Output the (X, Y) coordinate of the center of the cell containing the given text.  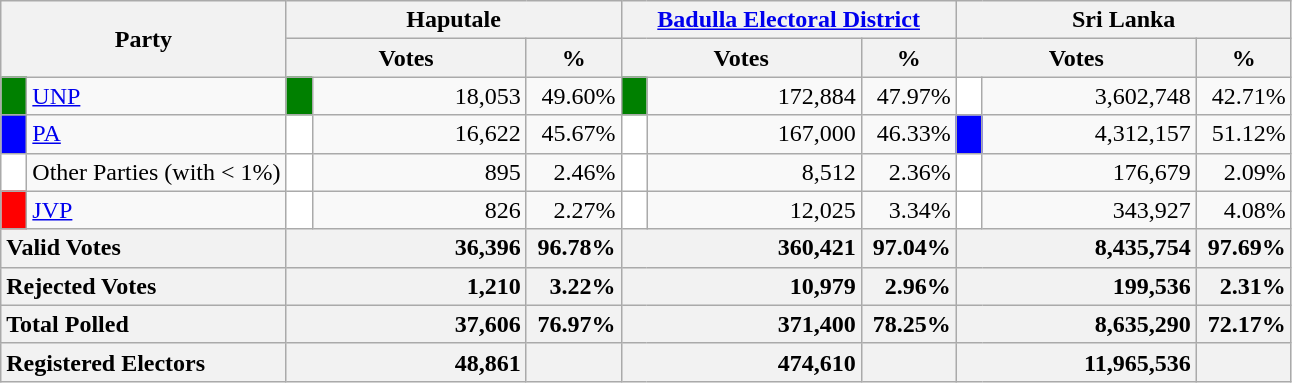
343,927 (1089, 210)
PA (156, 134)
Party (144, 39)
3.22% (574, 286)
11,965,536 (1076, 362)
2.36% (908, 172)
Sri Lanka (1124, 20)
96.78% (574, 248)
16,622 (419, 134)
12,025 (754, 210)
97.69% (1244, 248)
1,210 (406, 286)
51.12% (1244, 134)
10,979 (741, 286)
8,512 (754, 172)
2.46% (574, 172)
45.67% (574, 134)
4.08% (1244, 210)
Total Polled (144, 324)
UNP (156, 96)
37,606 (406, 324)
895 (419, 172)
JVP (156, 210)
172,884 (754, 96)
4,312,157 (1089, 134)
Valid Votes (144, 248)
Rejected Votes (144, 286)
8,635,290 (1076, 324)
49.60% (574, 96)
97.04% (908, 248)
18,053 (419, 96)
Badulla Electoral District (788, 20)
48,861 (406, 362)
Haputale (454, 20)
36,396 (406, 248)
826 (419, 210)
167,000 (754, 134)
360,421 (741, 248)
2.09% (1244, 172)
Registered Electors (144, 362)
199,536 (1076, 286)
3,602,748 (1089, 96)
371,400 (741, 324)
8,435,754 (1076, 248)
176,679 (1089, 172)
3.34% (908, 210)
76.97% (574, 324)
42.71% (1244, 96)
474,610 (741, 362)
72.17% (1244, 324)
2.27% (574, 210)
78.25% (908, 324)
Other Parties (with < 1%) (156, 172)
47.97% (908, 96)
2.96% (908, 286)
2.31% (1244, 286)
46.33% (908, 134)
